Locate the cell with the specified text and output its (X, Y) center coordinate. 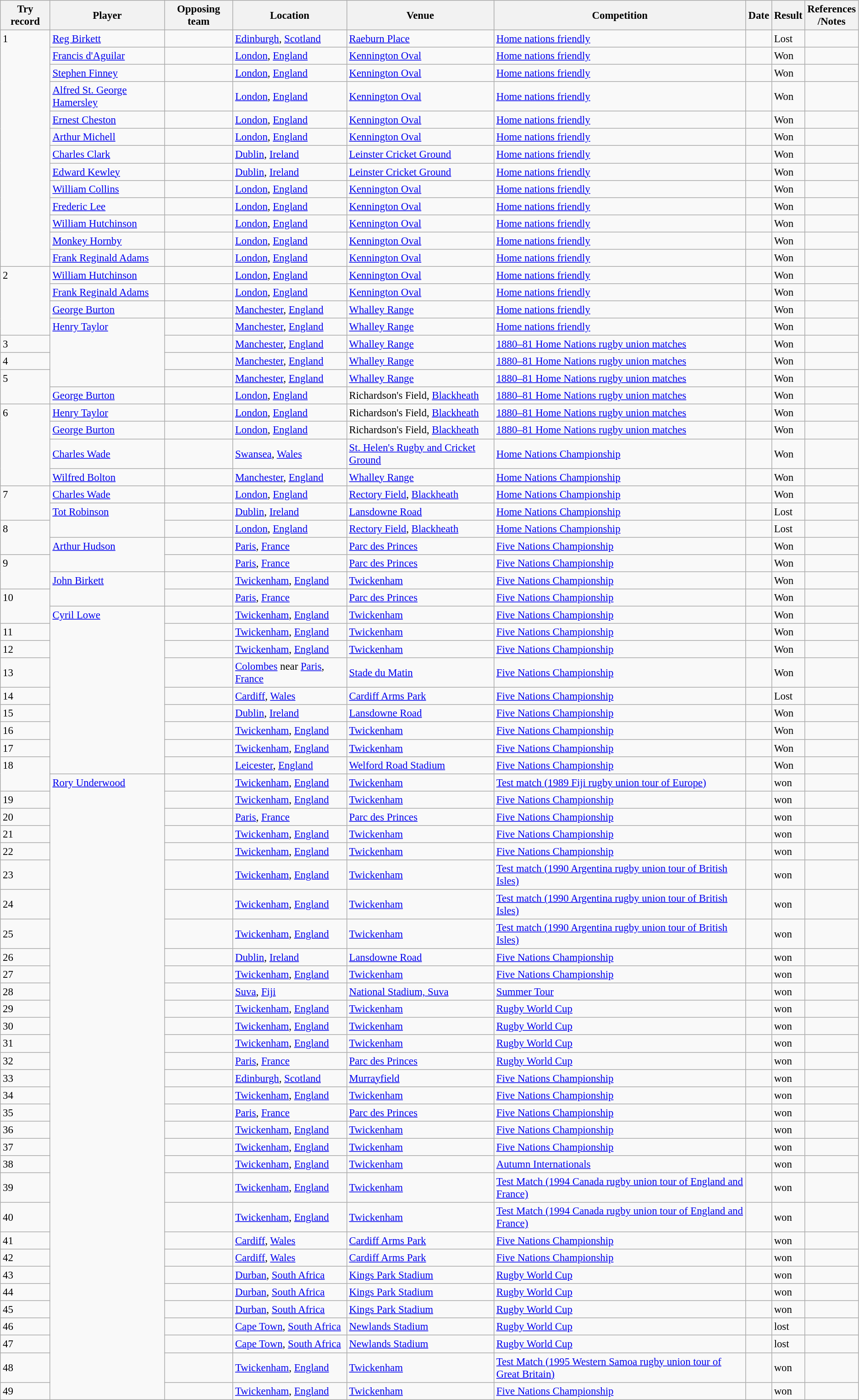
20 (25, 817)
7 (25, 502)
Charles Clark (107, 154)
Try record (25, 16)
49 (25, 1391)
47 (25, 1344)
Reg Birkett (107, 39)
25 (25, 934)
39 (25, 1187)
46 (25, 1327)
2 (25, 301)
Arthur Michell (107, 137)
Venue (420, 16)
3 (25, 344)
John Birkett (107, 589)
34 (25, 1095)
8 (25, 537)
44 (25, 1292)
Monkey Hornby (107, 241)
40 (25, 1218)
Cyril Lowe (107, 690)
24 (25, 904)
Francis d'Aguilar (107, 56)
43 (25, 1275)
19 (25, 799)
9 (25, 572)
Test match (1989 Fiji rugby union tour of Europe) (620, 783)
26 (25, 958)
4 (25, 361)
Stade du Matin (420, 673)
17 (25, 748)
Stephen Finney (107, 73)
41 (25, 1241)
William Collins (107, 189)
31 (25, 1044)
Swansea, Wales (290, 454)
14 (25, 696)
Murrayfield (420, 1078)
35 (25, 1113)
10 (25, 606)
33 (25, 1078)
St. Helen's Rugby and Cricket Ground (420, 454)
Summer Tour (620, 992)
Location (290, 16)
38 (25, 1164)
13 (25, 673)
Welford Road Stadium (420, 765)
Raeburn Place (420, 39)
Wilfred Bolton (107, 477)
29 (25, 1009)
Test Match (1995 Western Samoa rugby union tour of Great Britain) (620, 1368)
Date (759, 16)
Edward Kewley (107, 172)
30 (25, 1026)
Opposing team (199, 16)
28 (25, 992)
23 (25, 875)
16 (25, 731)
Player (107, 16)
27 (25, 975)
Colombes near Paris, France (290, 673)
Competition (620, 16)
Frederic Lee (107, 206)
Rory Underwood (107, 1086)
18 (25, 774)
11 (25, 632)
37 (25, 1147)
32 (25, 1061)
Arthur Hudson (107, 555)
21 (25, 834)
Result (788, 16)
5 (25, 387)
22 (25, 851)
15 (25, 714)
36 (25, 1130)
6 (25, 445)
National Stadium, Suva (420, 992)
Ernest Cheston (107, 120)
Leicester, England (290, 765)
Tot Robinson (107, 520)
48 (25, 1368)
References/Notes (831, 16)
45 (25, 1310)
12 (25, 650)
Alfred St. George Hamersley (107, 96)
1 (25, 149)
Autumn Internationals (620, 1164)
Suva, Fiji (290, 992)
42 (25, 1258)
